Find where the given text appears and provide that cell's center as [x, y] coordinate. 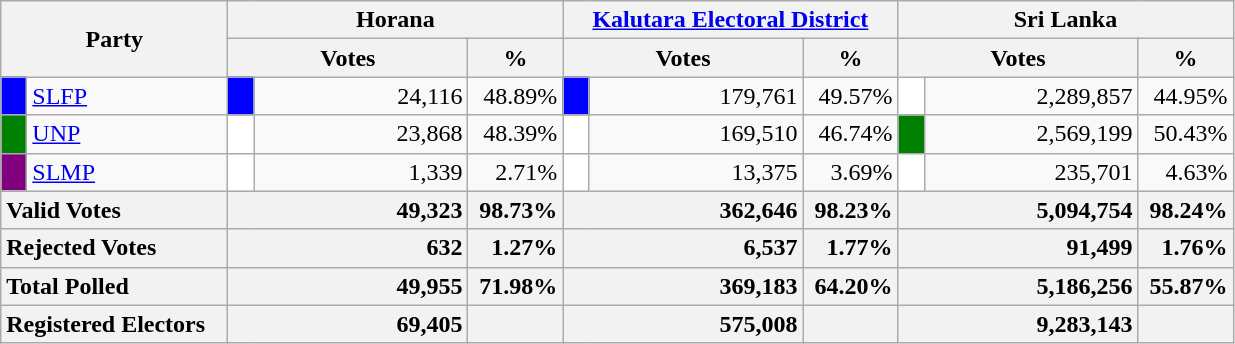
64.20% [850, 286]
71.98% [516, 286]
1.76% [1186, 248]
23,868 [361, 134]
179,761 [696, 96]
69,405 [348, 324]
44.95% [1186, 96]
SLFP [128, 96]
UNP [128, 134]
6,537 [683, 248]
48.89% [516, 96]
98.73% [516, 210]
Party [114, 39]
91,499 [1018, 248]
3.69% [850, 172]
Valid Votes [114, 210]
169,510 [696, 134]
2.71% [516, 172]
Total Polled [114, 286]
Sri Lanka [1066, 20]
98.24% [1186, 210]
Horana [396, 20]
5,094,754 [1018, 210]
49.57% [850, 96]
1,339 [361, 172]
49,955 [348, 286]
50.43% [1186, 134]
369,183 [683, 286]
235,701 [1031, 172]
48.39% [516, 134]
4.63% [1186, 172]
575,008 [683, 324]
SLMP [128, 172]
5,186,256 [1018, 286]
Kalutara Electoral District [730, 20]
49,323 [348, 210]
Rejected Votes [114, 248]
2,289,857 [1031, 96]
55.87% [1186, 286]
1.27% [516, 248]
46.74% [850, 134]
362,646 [683, 210]
98.23% [850, 210]
13,375 [696, 172]
9,283,143 [1018, 324]
Registered Electors [114, 324]
2,569,199 [1031, 134]
24,116 [361, 96]
1.77% [850, 248]
632 [348, 248]
